Return (X, Y) of the center of cell containing provided text 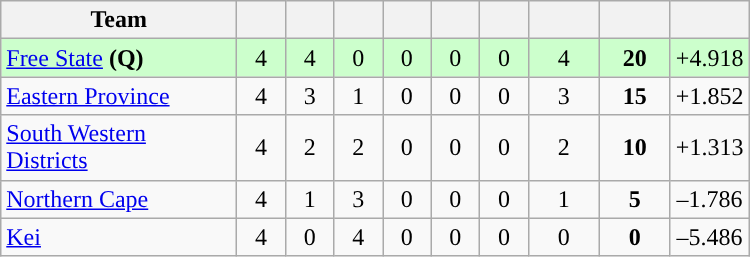
–1.786 (710, 199)
+1.313 (710, 148)
Eastern Province (119, 96)
+1.852 (710, 96)
Team (119, 20)
Kei (119, 237)
5 (634, 199)
Free State (Q) (119, 58)
10 (634, 148)
Northern Cape (119, 199)
–5.486 (710, 237)
15 (634, 96)
South Western Districts (119, 148)
+4.918 (710, 58)
20 (634, 58)
